From the cell containing the given text, extract its center point as [x, y] coordinate. 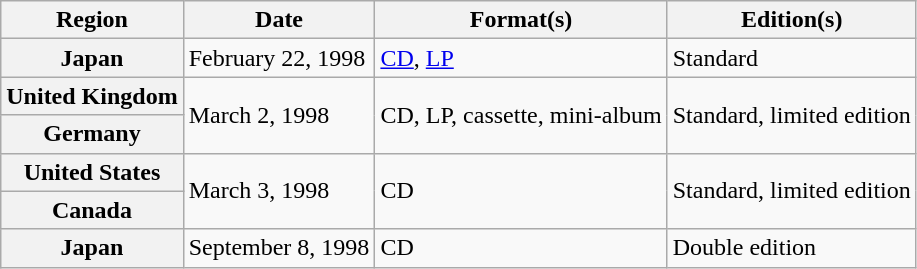
Date [279, 20]
February 22, 1998 [279, 58]
Edition(s) [792, 20]
Standard [792, 58]
Germany [92, 134]
Double edition [792, 248]
March 2, 1998 [279, 115]
Format(s) [521, 20]
United Kingdom [92, 96]
United States [92, 172]
Canada [92, 210]
September 8, 1998 [279, 248]
March 3, 1998 [279, 191]
CD, LP, cassette, mini-album [521, 115]
CD, LP [521, 58]
Region [92, 20]
